Pinpoint the cell where the given text exists, returning its (X, Y) midpoint coordinate. 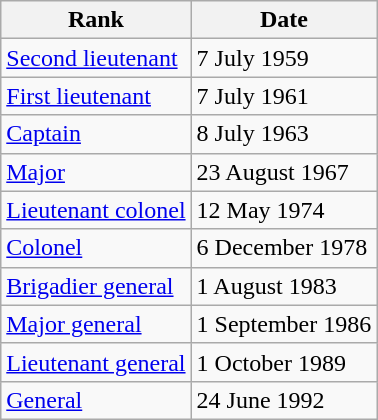
Captain (96, 134)
Brigadier general (96, 286)
Major general (96, 324)
Colonel (96, 248)
Major (96, 172)
Second lieutenant (96, 58)
7 July 1961 (284, 96)
Rank (96, 20)
Lieutenant general (96, 362)
Date (284, 20)
General (96, 400)
24 June 1992 (284, 400)
12 May 1974 (284, 210)
First lieutenant (96, 96)
Lieutenant colonel (96, 210)
1 August 1983 (284, 286)
1 October 1989 (284, 362)
8 July 1963 (284, 134)
6 December 1978 (284, 248)
23 August 1967 (284, 172)
1 September 1986 (284, 324)
7 July 1959 (284, 58)
